Detect which cell encompasses the target text, then output its (x, y) center coordinate. 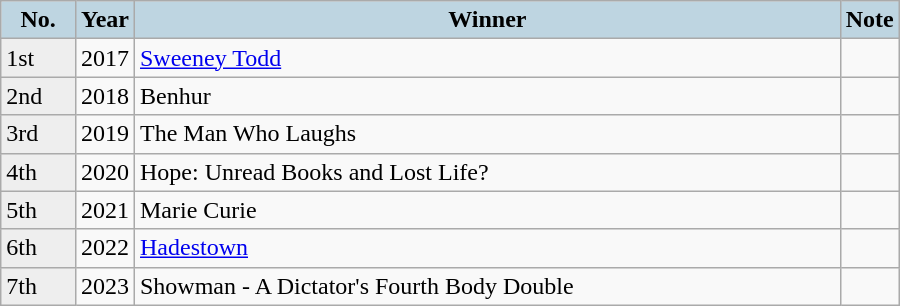
Winner (487, 20)
7th (38, 286)
Note (870, 20)
4th (38, 172)
2018 (104, 96)
2023 (104, 286)
Year (104, 20)
2022 (104, 248)
2nd (38, 96)
Marie Curie (487, 210)
1st (38, 58)
6th (38, 248)
Benhur (487, 96)
The Man Who Laughs (487, 134)
2019 (104, 134)
Hadestown (487, 248)
2021 (104, 210)
3rd (38, 134)
Sweeney Todd (487, 58)
2017 (104, 58)
5th (38, 210)
No. (38, 20)
Showman - A Dictator's Fourth Body Double (487, 286)
2020 (104, 172)
Hope: Unread Books and Lost Life? (487, 172)
